Return (X, Y) of the center of cell containing provided text 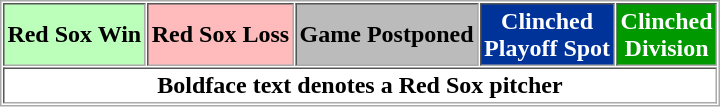
Game Postponed (386, 34)
Red Sox Win (74, 34)
Clinched Division (666, 34)
Red Sox Loss (220, 34)
Boldface text denotes a Red Sox pitcher (360, 86)
Clinched Playoff Spot (548, 34)
